Search for the cell housing the specified text and yield its (x, y) center coordinate. 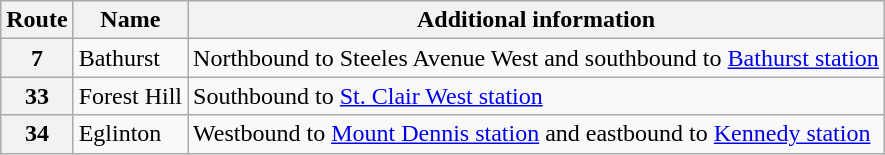
Southbound to St. Clair West station (536, 96)
Eglinton (130, 134)
7 (37, 58)
Forest Hill (130, 96)
Northbound to Steeles Avenue West and southbound to Bathurst station (536, 58)
34 (37, 134)
Route (37, 20)
Bathurst (130, 58)
Name (130, 20)
33 (37, 96)
Westbound to Mount Dennis station and eastbound to Kennedy station (536, 134)
Additional information (536, 20)
